Capture the cell that displays the provided text and extract its [X, Y] central coordinate. 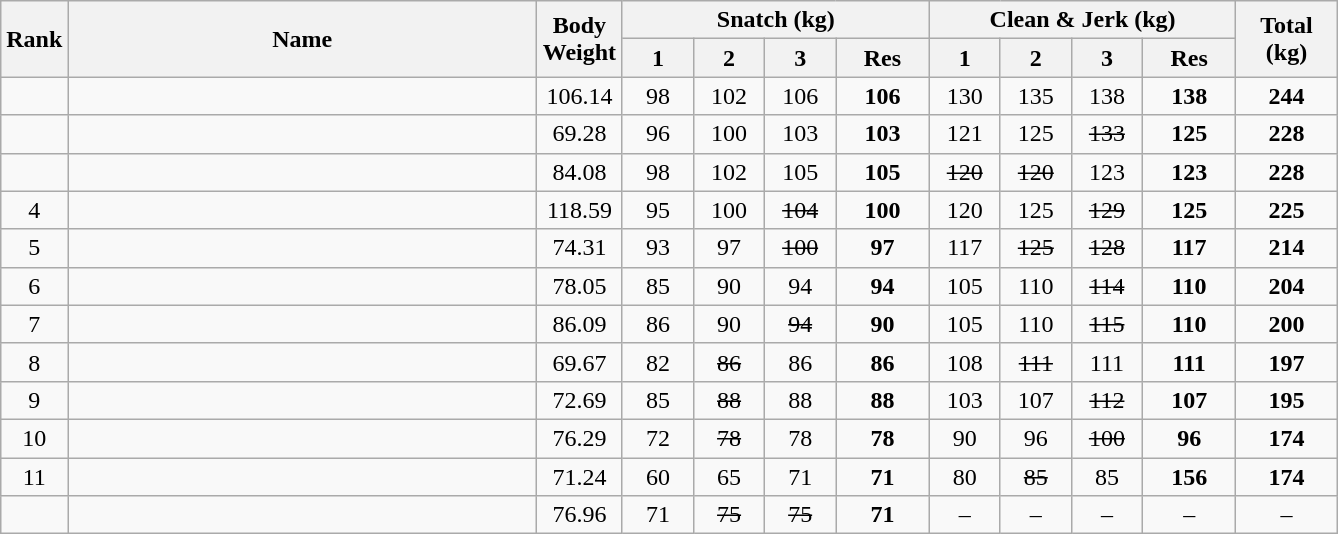
Body Weight [579, 39]
106.14 [579, 96]
Name [302, 39]
11 [34, 477]
135 [1036, 96]
82 [658, 362]
69.28 [579, 134]
114 [1106, 286]
10 [34, 438]
Total (kg) [1286, 39]
Rank [34, 39]
9 [34, 400]
197 [1286, 362]
200 [1286, 324]
71.24 [579, 477]
60 [658, 477]
5 [34, 248]
95 [658, 210]
121 [964, 134]
76.29 [579, 438]
129 [1106, 210]
128 [1106, 248]
7 [34, 324]
72.69 [579, 400]
8 [34, 362]
84.08 [579, 172]
133 [1106, 134]
65 [730, 477]
108 [964, 362]
225 [1286, 210]
74.31 [579, 248]
78.05 [579, 286]
76.96 [579, 515]
112 [1106, 400]
Clean & Jerk (kg) [1082, 20]
244 [1286, 96]
72 [658, 438]
6 [34, 286]
80 [964, 477]
195 [1286, 400]
118.59 [579, 210]
115 [1106, 324]
93 [658, 248]
130 [964, 96]
104 [800, 210]
156 [1189, 477]
Snatch (kg) [776, 20]
69.67 [579, 362]
204 [1286, 286]
86.09 [579, 324]
214 [1286, 248]
4 [34, 210]
